For the text-containing cell, return its midpoint in [x, y] coordinate format. 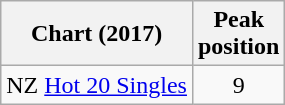
9 [238, 85]
NZ Hot 20 Singles [97, 85]
Chart (2017) [97, 34]
Peakposition [238, 34]
